Locate the cell with the specified text and output its (x, y) center coordinate. 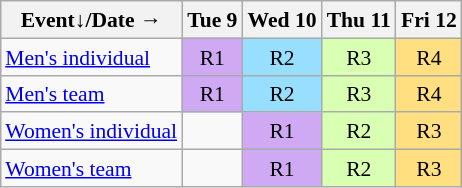
Men's individual (91, 56)
Women's individual (91, 130)
Event↓/Date → (91, 20)
Women's team (91, 168)
Thu 11 (359, 20)
Wed 10 (282, 20)
Tue 9 (212, 20)
Fri 12 (429, 20)
Men's team (91, 94)
